Pinpoint the cell where the given text exists, returning its [x, y] midpoint coordinate. 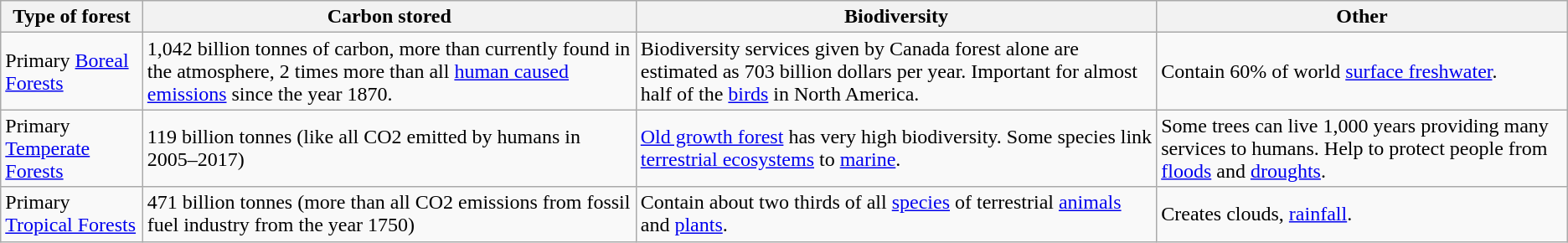
Primary Boreal Forests [72, 71]
Contain about two thirds of all species of terrestrial animals and plants. [896, 215]
Other [1362, 17]
Some trees can live 1,000 years providing many services to humans. Help to protect people from floods and droughts. [1362, 148]
Creates clouds, rainfall. [1362, 215]
Carbon stored [389, 17]
Primary Temperate Forests [72, 148]
Contain 60% of world surface freshwater. [1362, 71]
119 billion tonnes (like all CO2 emitted by humans in 2005–2017) [389, 148]
Biodiversity [896, 17]
Primary Tropical Forests [72, 215]
Type of forest [72, 17]
471 billion tonnes (more than all CO2 emissions from fossil fuel industry from the year 1750) [389, 215]
Old growth forest has very high biodiversity. Some species link terrestrial ecosystems to marine. [896, 148]
1,042 billion tonnes of carbon, more than currently found in the atmosphere, 2 times more than all human caused emissions since the year 1870. [389, 71]
